Provide the [x, y] coordinate of the cell's center where the given text is located.  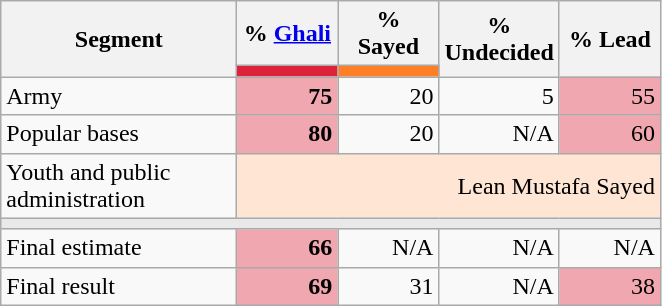
Final result [119, 286]
55 [610, 96]
66 [288, 248]
Lean Mustafa Sayed [449, 186]
Segment [119, 39]
% Lead [610, 39]
80 [288, 134]
31 [388, 286]
75 [288, 96]
% Sayed [388, 34]
5 [499, 96]
Army [119, 96]
Popular bases [119, 134]
38 [610, 286]
Final estimate [119, 248]
Youth and public administration [119, 186]
% Ghali [288, 34]
% Undecided [499, 39]
69 [288, 286]
60 [610, 134]
